Search for the cell housing the specified text and yield its [x, y] center coordinate. 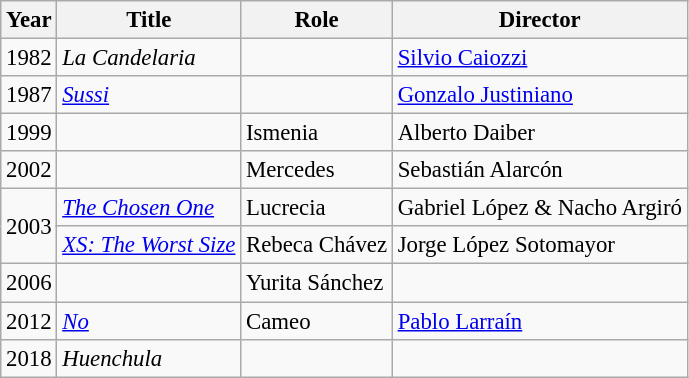
The Chosen One [149, 208]
Ismenia [317, 133]
2018 [29, 358]
Rebeca Chávez [317, 245]
Yurita Sánchez [317, 283]
La Candelaria [149, 58]
1999 [29, 133]
XS: The Worst Size [149, 245]
Sussi [149, 95]
Gonzalo Justiniano [540, 95]
Role [317, 20]
Mercedes [317, 170]
Silvio Caiozzi [540, 58]
1987 [29, 95]
Huenchula [149, 358]
Gabriel López & Nacho Argiró [540, 208]
Pablo Larraín [540, 321]
2006 [29, 283]
Cameo [317, 321]
2003 [29, 226]
Title [149, 20]
No [149, 321]
2012 [29, 321]
Sebastián Alarcón [540, 170]
2002 [29, 170]
Director [540, 20]
Year [29, 20]
Alberto Daiber [540, 133]
Lucrecia [317, 208]
Jorge López Sotomayor [540, 245]
1982 [29, 58]
